From the cell containing the given text, extract its center point as (x, y) coordinate. 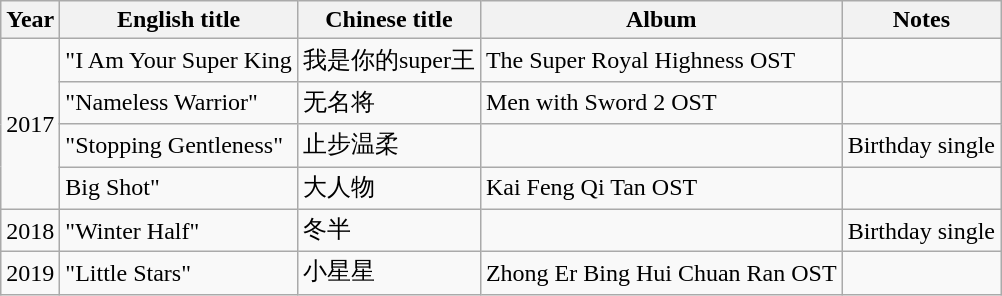
"Winter Half" (179, 230)
"I Am Your Super King (179, 60)
Chinese title (388, 20)
小星星 (388, 274)
2018 (30, 230)
大人物 (388, 188)
我是你的super王 (388, 60)
"Little Stars" (179, 274)
Men with Sword 2 OST (661, 102)
"Stopping Gentleness" (179, 146)
无名将 (388, 102)
冬半 (388, 230)
Kai Feng Qi Tan OST (661, 188)
Notes (921, 20)
Zhong Er Bing Hui Chuan Ran OST (661, 274)
English title (179, 20)
The Super Royal Highness OST (661, 60)
"Nameless Warrior" (179, 102)
2017 (30, 124)
Big Shot" (179, 188)
止步温柔 (388, 146)
2019 (30, 274)
Album (661, 20)
Year (30, 20)
